Search for the cell housing the specified text and yield its (X, Y) center coordinate. 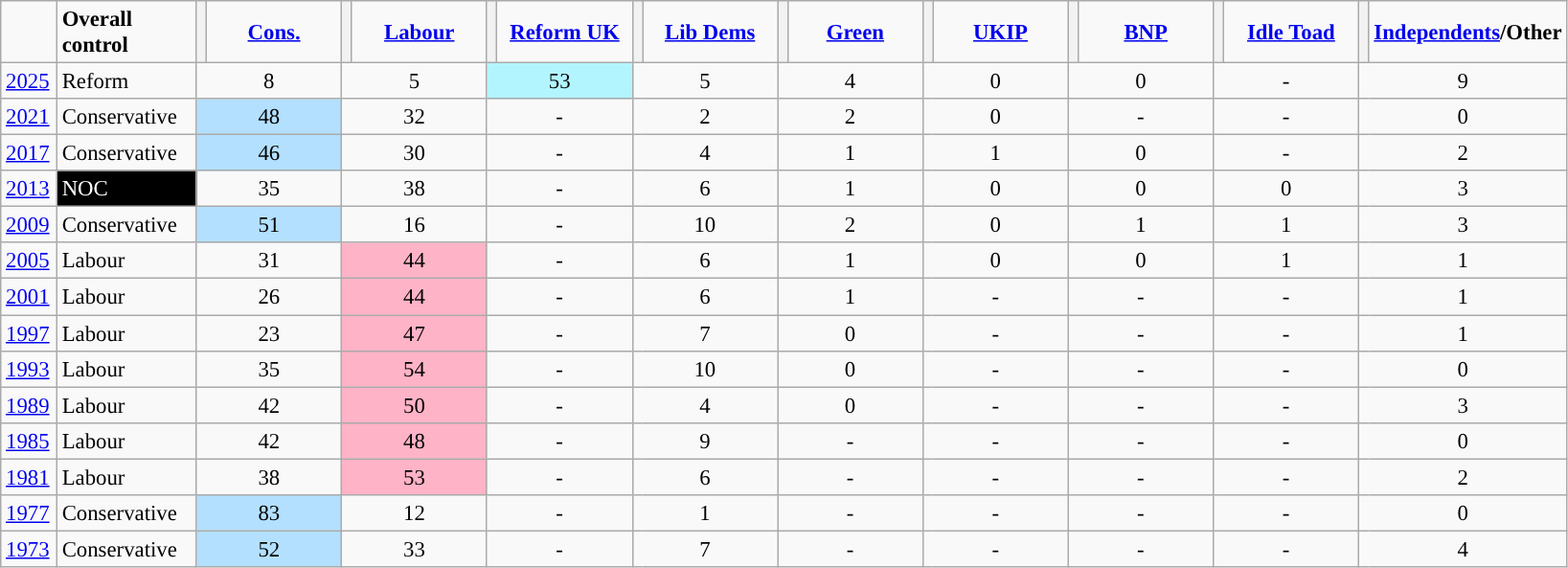
54 (415, 369)
33 (415, 549)
2025 (29, 81)
30 (415, 153)
1989 (29, 405)
1981 (29, 477)
31 (269, 261)
23 (269, 333)
1973 (29, 549)
83 (269, 513)
UKIP (1000, 33)
1985 (29, 441)
51 (269, 225)
2009 (29, 225)
Overall control (126, 33)
32 (415, 117)
2021 (29, 117)
12 (415, 513)
BNP (1146, 33)
1997 (29, 333)
Reform UK (565, 33)
2017 (29, 153)
8 (269, 81)
2001 (29, 297)
2013 (29, 189)
Lib Dems (711, 33)
46 (269, 153)
Independents/Other (1467, 33)
Green (854, 33)
50 (415, 405)
Idle Toad (1291, 33)
Reform (126, 81)
26 (269, 297)
NOC (126, 189)
1977 (29, 513)
2005 (29, 261)
1993 (29, 369)
52 (269, 549)
16 (415, 225)
Cons. (274, 33)
47 (415, 333)
